Search for the cell housing the specified text and yield its (X, Y) center coordinate. 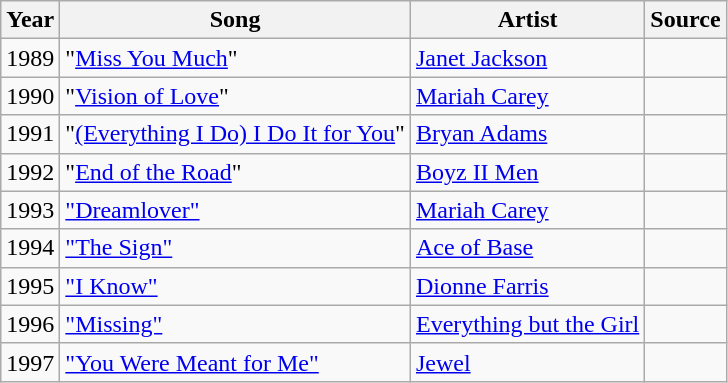
1995 (30, 286)
"Missing" (236, 324)
Year (30, 20)
"(Everything I Do) I Do It for You" (236, 134)
1990 (30, 96)
Source (686, 20)
Boyz II Men (527, 172)
Bryan Adams (527, 134)
Everything but the Girl (527, 324)
1992 (30, 172)
"I Know" (236, 286)
1993 (30, 210)
1997 (30, 362)
Artist (527, 20)
Jewel (527, 362)
"You Were Meant for Me" (236, 362)
"End of the Road" (236, 172)
Janet Jackson (527, 58)
"Vision of Love" (236, 96)
"Dreamlover" (236, 210)
1994 (30, 248)
"Miss You Much" (236, 58)
"The Sign" (236, 248)
Ace of Base (527, 248)
1989 (30, 58)
Song (236, 20)
1996 (30, 324)
1991 (30, 134)
Dionne Farris (527, 286)
